Provide the [x, y] coordinate of the cell's center where the given text is located.  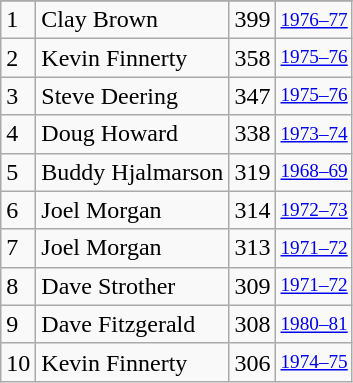
1974–75 [314, 362]
308 [252, 324]
Steve Deering [132, 96]
1972–73 [314, 210]
1973–74 [314, 134]
399 [252, 20]
306 [252, 362]
1980–81 [314, 324]
1 [18, 20]
Dave Fitzgerald [132, 324]
6 [18, 210]
1976–77 [314, 20]
9 [18, 324]
309 [252, 286]
319 [252, 172]
Clay Brown [132, 20]
2 [18, 58]
Doug Howard [132, 134]
347 [252, 96]
314 [252, 210]
Buddy Hjalmarson [132, 172]
3 [18, 96]
10 [18, 362]
313 [252, 248]
358 [252, 58]
338 [252, 134]
4 [18, 134]
Dave Strother [132, 286]
7 [18, 248]
1968–69 [314, 172]
8 [18, 286]
5 [18, 172]
